Return the [X, Y] coordinate for the center point of the cell that contains the specified text.  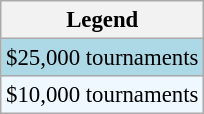
$10,000 tournaments [102, 95]
Legend [102, 20]
$25,000 tournaments [102, 58]
